Output the (x, y) coordinate of the center of the cell containing the given text.  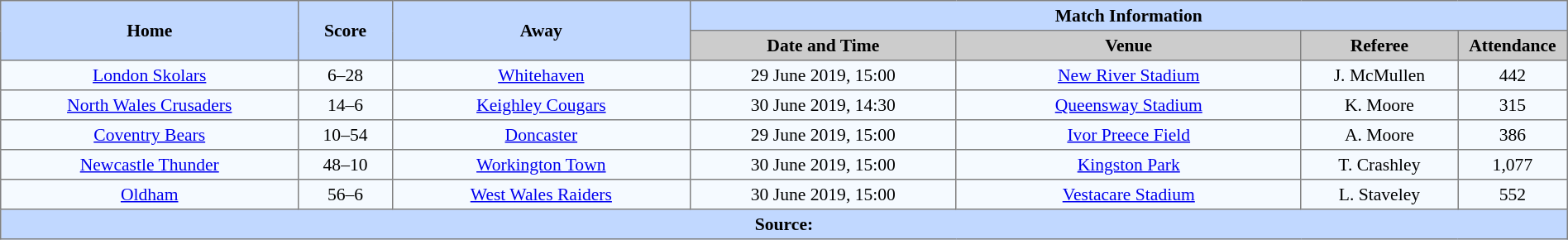
Workington Town (541, 165)
L. Staveley (1379, 194)
Queensway Stadium (1128, 105)
Referee (1379, 46)
386 (1513, 135)
Venue (1128, 46)
Keighley Cougars (541, 105)
Home (150, 31)
Away (541, 31)
Match Information (1128, 16)
Ivor Preece Field (1128, 135)
West Wales Raiders (541, 194)
14–6 (346, 105)
T. Crashley (1379, 165)
Doncaster (541, 135)
Score (346, 31)
10–54 (346, 135)
Newcastle Thunder (150, 165)
6–28 (346, 75)
New River Stadium (1128, 75)
Coventry Bears (150, 135)
442 (1513, 75)
Oldham (150, 194)
North Wales Crusaders (150, 105)
J. McMullen (1379, 75)
48–10 (346, 165)
56–6 (346, 194)
K. Moore (1379, 105)
Whitehaven (541, 75)
A. Moore (1379, 135)
315 (1513, 105)
30 June 2019, 14:30 (823, 105)
Source: (784, 224)
1,077 (1513, 165)
Vestacare Stadium (1128, 194)
552 (1513, 194)
London Skolars (150, 75)
Attendance (1513, 46)
Kingston Park (1128, 165)
Date and Time (823, 46)
